Determine the [X, Y] coordinate at the center of the cell enclosing the given text.  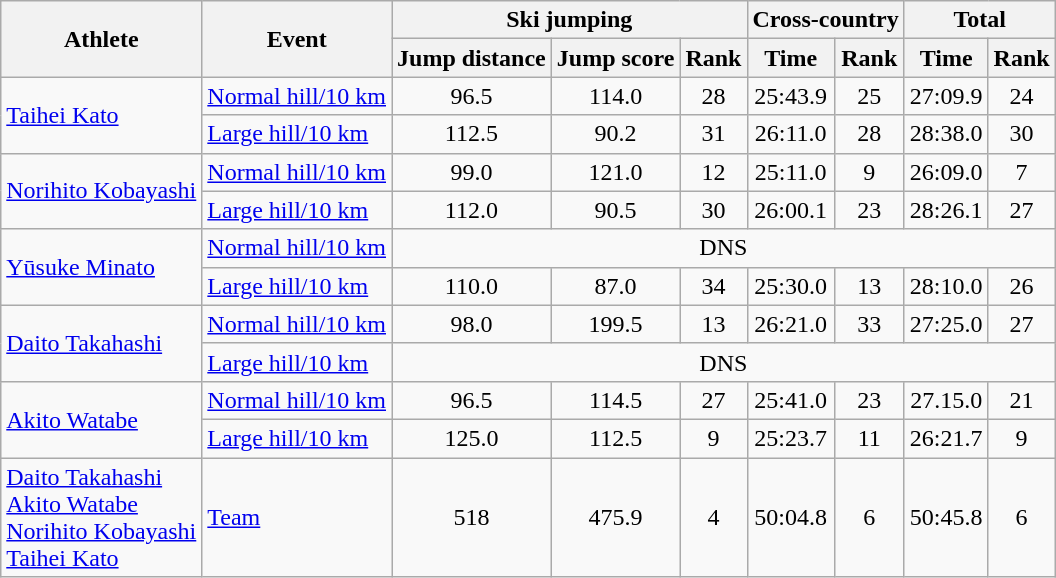
31 [714, 134]
25:43.9 [790, 96]
26:00.1 [790, 210]
27:25.0 [946, 324]
199.5 [616, 324]
Total [980, 20]
Team [297, 518]
114.0 [616, 96]
33 [869, 324]
99.0 [472, 172]
50:45.8 [946, 518]
25:23.7 [790, 438]
90.5 [616, 210]
21 [1022, 400]
Jump distance [472, 58]
26:21.7 [946, 438]
98.0 [472, 324]
25:30.0 [790, 286]
121.0 [616, 172]
Daito Takahashi [102, 343]
25:41.0 [790, 400]
518 [472, 518]
26:09.0 [946, 172]
90.2 [616, 134]
Jump score [616, 58]
Event [297, 39]
25:11.0 [790, 172]
27.15.0 [946, 400]
4 [714, 518]
475.9 [616, 518]
27:09.9 [946, 96]
28:10.0 [946, 286]
Akito Watabe [102, 419]
Taihei Kato [102, 115]
50:04.8 [790, 518]
26:11.0 [790, 134]
26 [1022, 286]
7 [1022, 172]
112.0 [472, 210]
125.0 [472, 438]
24 [1022, 96]
Athlete [102, 39]
12 [714, 172]
Ski jumping [570, 20]
34 [714, 286]
25 [869, 96]
26:21.0 [790, 324]
28:26.1 [946, 210]
11 [869, 438]
110.0 [472, 286]
Cross-country [826, 20]
28:38.0 [946, 134]
Yūsuke Minato [102, 267]
Norihito Kobayashi [102, 191]
Daito TakahashiAkito WatabeNorihito KobayashiTaihei Kato [102, 518]
87.0 [616, 286]
114.5 [616, 400]
